Pinpoint the cell where the given text exists, returning its [X, Y] midpoint coordinate. 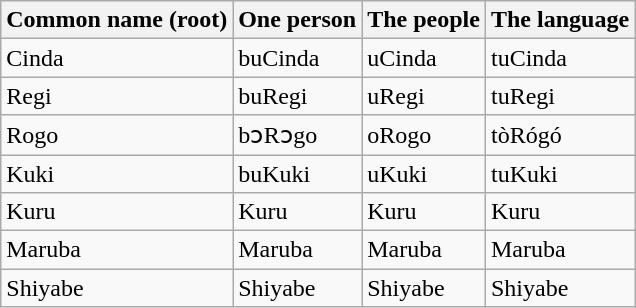
tòRógó [560, 135]
Kuki [117, 173]
The people [424, 20]
Common name (root) [117, 20]
tuKuki [560, 173]
buKuki [298, 173]
uCinda [424, 58]
uRegi [424, 96]
Cinda [117, 58]
The language [560, 20]
uKuki [424, 173]
tuRegi [560, 96]
bɔRɔgo [298, 135]
tuCinda [560, 58]
buRegi [298, 96]
One person [298, 20]
Regi [117, 96]
Rogo [117, 135]
buCinda [298, 58]
oRogo [424, 135]
